Identify which cell holds the provided text, then report its (x, y) central coordinate. 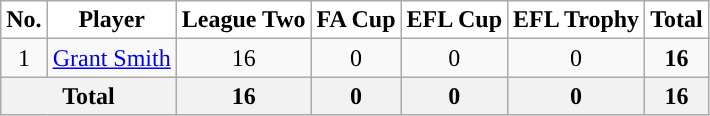
League Two (244, 20)
Player (112, 20)
No. (24, 20)
EFL Trophy (576, 20)
EFL Cup (454, 20)
Grant Smith (112, 58)
1 (24, 58)
FA Cup (356, 20)
